Scan for the cell matching the given text and deliver its (X, Y) coordinate at center. 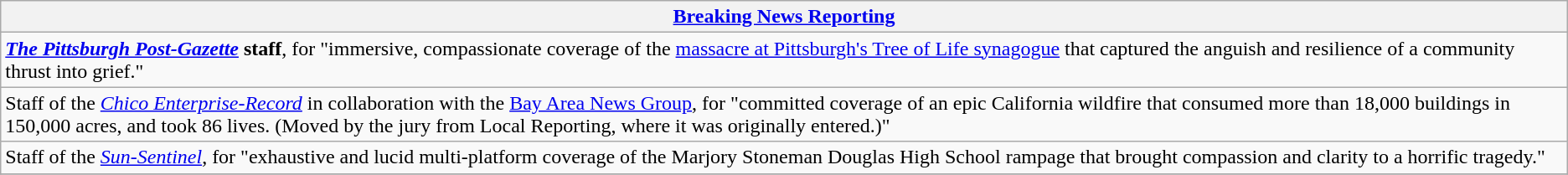
Breaking News Reporting (784, 17)
